Capture the cell that displays the provided text and extract its (X, Y) central coordinate. 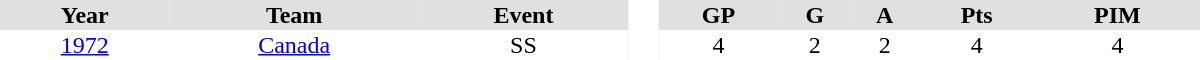
Event (524, 15)
Canada (294, 45)
Pts (976, 15)
GP (718, 15)
A (885, 15)
1972 (85, 45)
G (815, 15)
Year (85, 15)
PIM (1118, 15)
SS (524, 45)
Team (294, 15)
